Search for the cell housing the specified text and yield its [X, Y] center coordinate. 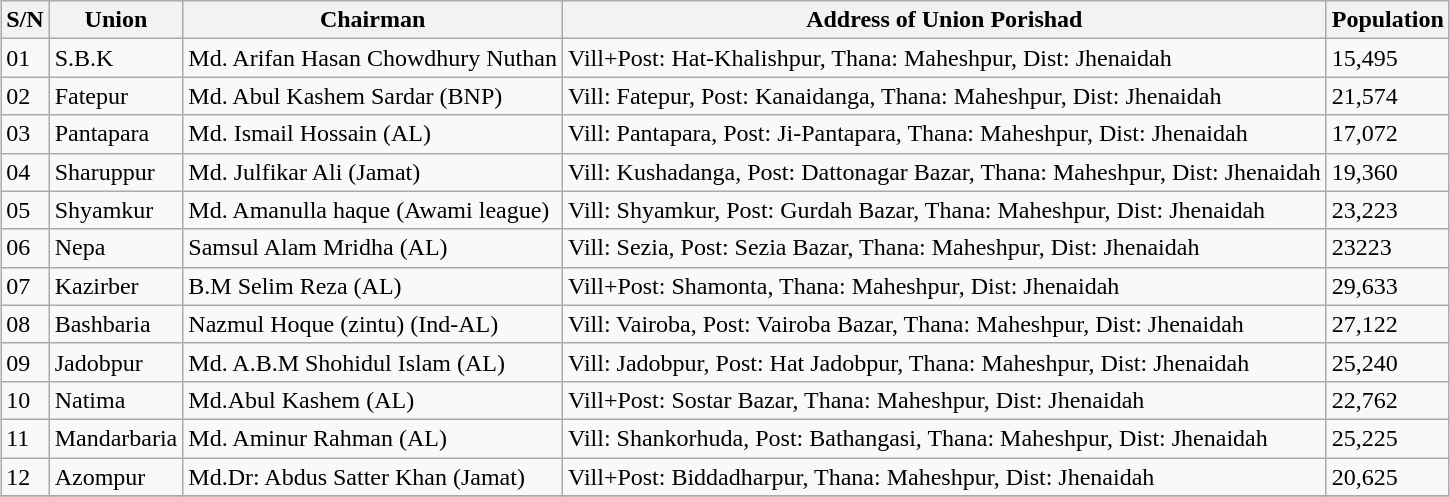
Vill: Sezia, Post: Sezia Bazar, Thana: Maheshpur, Dist: Jhenaidah [944, 248]
Md.Dr: Abdus Satter Khan (Jamat) [373, 477]
Azompur [116, 477]
Md. Aminur Rahman (AL) [373, 438]
06 [25, 248]
Sharuppur [116, 172]
07 [25, 286]
S.B.K [116, 58]
Md. Ismail Hossain (AL) [373, 134]
Jadobpur [116, 362]
Chairman [373, 20]
Vill: Fatepur, Post: Kanaidanga, Thana: Maheshpur, Dist: Jhenaidah [944, 96]
09 [25, 362]
Address of Union Porishad [944, 20]
B.M Selim Reza (AL) [373, 286]
Pantapara [116, 134]
20,625 [1388, 477]
Bashbaria [116, 324]
23,223 [1388, 210]
Vill: Shyamkur, Post: Gurdah Bazar, Thana: Maheshpur, Dist: Jhenaidah [944, 210]
Natima [116, 400]
10 [25, 400]
Samsul Alam Mridha (AL) [373, 248]
Nepa [116, 248]
Fatepur [116, 96]
Md. Arifan Hasan Chowdhury Nuthan [373, 58]
29,633 [1388, 286]
Md.Abul Kashem (AL) [373, 400]
05 [25, 210]
15,495 [1388, 58]
Md. Amanulla haque (Awami league) [373, 210]
Vill+Post: Shamonta, Thana: Maheshpur, Dist: Jhenaidah [944, 286]
11 [25, 438]
Vill: Jadobpur, Post: Hat Jadobpur, Thana: Maheshpur, Dist: Jhenaidah [944, 362]
Md. Julfikar Ali (Jamat) [373, 172]
Vill: Shankorhuda, Post: Bathangasi, Thana: Maheshpur, Dist: Jhenaidah [944, 438]
Vill: Vairoba, Post: Vairoba Bazar, Thana: Maheshpur, Dist: Jhenaidah [944, 324]
Kazirber [116, 286]
Vill: Pantapara, Post: Ji-Pantapara, Thana: Maheshpur, Dist: Jhenaidah [944, 134]
Nazmul Hoque (zintu) (Ind-AL) [373, 324]
25,225 [1388, 438]
Md. Abul Kashem Sardar (BNP) [373, 96]
Union [116, 20]
17,072 [1388, 134]
23223 [1388, 248]
Md. A.B.M Shohidul Islam (AL) [373, 362]
08 [25, 324]
Population [1388, 20]
21,574 [1388, 96]
01 [25, 58]
02 [25, 96]
03 [25, 134]
Vill+Post: Sostar Bazar, Thana: Maheshpur, Dist: Jhenaidah [944, 400]
Vill+Post: Hat-Khalishpur, Thana: Maheshpur, Dist: Jhenaidah [944, 58]
27,122 [1388, 324]
19,360 [1388, 172]
Shyamkur [116, 210]
22,762 [1388, 400]
12 [25, 477]
25,240 [1388, 362]
Mandarbaria [116, 438]
S/N [25, 20]
04 [25, 172]
Vill+Post: Biddadharpur, Thana: Maheshpur, Dist: Jhenaidah [944, 477]
Vill: Kushadanga, Post: Dattonagar Bazar, Thana: Maheshpur, Dist: Jhenaidah [944, 172]
